Search for the cell housing the specified text and yield its (X, Y) center coordinate. 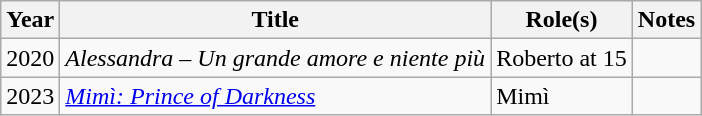
Notes (666, 20)
Alessandra – Un grande amore e niente più (276, 58)
2023 (30, 96)
Year (30, 20)
Role(s) (562, 20)
Mimì: Prince of Darkness (276, 96)
2020 (30, 58)
Roberto at 15 (562, 58)
Title (276, 20)
Mimì (562, 96)
